Output the [x, y] coordinate of the center of the cell containing the given text.  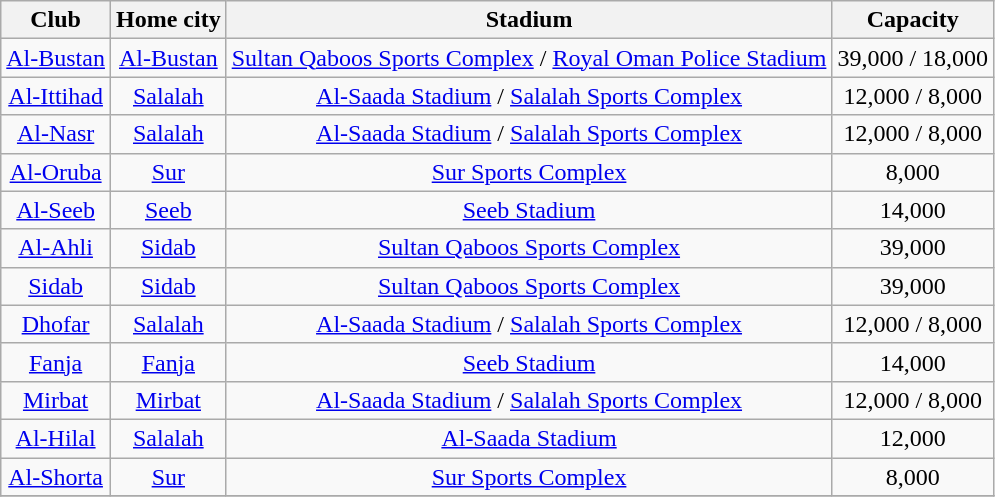
Stadium [529, 20]
Al-Shorta [56, 477]
Al-Ahli [56, 248]
Club [56, 20]
Dhofar [56, 324]
39,000 / 18,000 [913, 58]
Al-Hilal [56, 438]
Seeb [168, 210]
Capacity [913, 20]
Al-Nasr [56, 134]
Al-Seeb [56, 210]
12,000 [913, 438]
Sultan Qaboos Sports Complex / Royal Oman Police Stadium [529, 58]
Al-Saada Stadium [529, 438]
Home city [168, 20]
Al-Oruba [56, 172]
Al-Ittihad [56, 96]
